For the text-containing cell, return its midpoint in (X, Y) coordinate format. 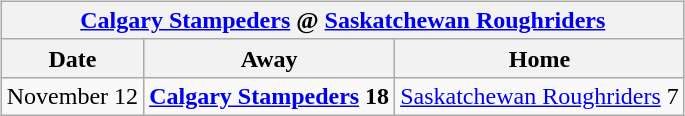
Away (270, 58)
November 12 (72, 96)
Calgary Stampeders @ Saskatchewan Roughriders (342, 20)
Saskatchewan Roughriders 7 (540, 96)
Home (540, 58)
Date (72, 58)
Calgary Stampeders 18 (270, 96)
